Determine the (x, y) coordinate at the center of the cell enclosing the given text.  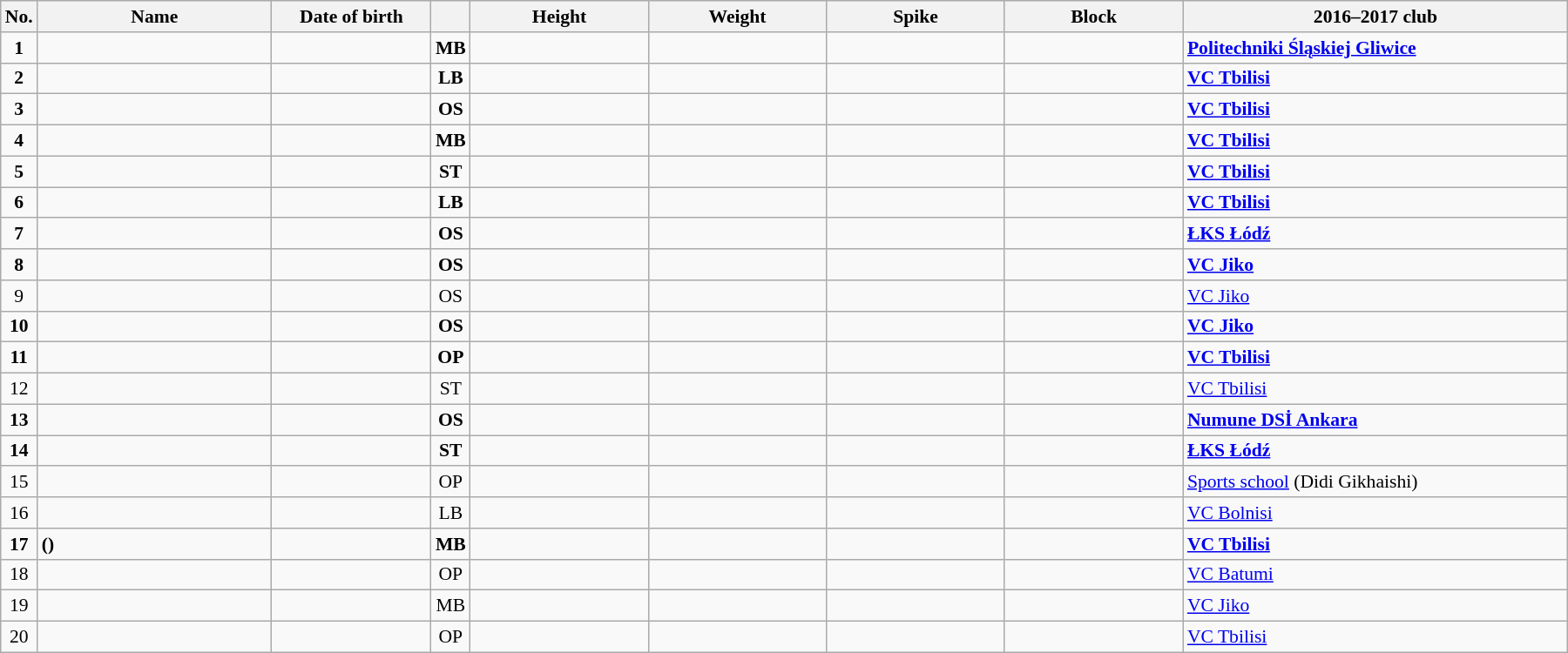
17 (19, 544)
() (155, 544)
13 (19, 420)
Block (1094, 17)
20 (19, 637)
Sports school (Didi Gikhaishi) (1375, 482)
2016–2017 club (1375, 17)
Height (559, 17)
12 (19, 389)
No. (19, 17)
5 (19, 172)
3 (19, 110)
7 (19, 234)
8 (19, 265)
4 (19, 141)
Date of birth (352, 17)
Politechniki Śląskiej Gliwice (1375, 48)
16 (19, 513)
1 (19, 48)
15 (19, 482)
2 (19, 78)
18 (19, 575)
6 (19, 203)
VC Batumi (1375, 575)
VC Bolnisi (1375, 513)
10 (19, 326)
Name (155, 17)
Weight (737, 17)
19 (19, 606)
14 (19, 451)
Numune DSİ Ankara (1375, 420)
11 (19, 358)
Spike (916, 17)
9 (19, 296)
